Return the (X, Y) coordinate for the center point of the cell that contains the specified text.  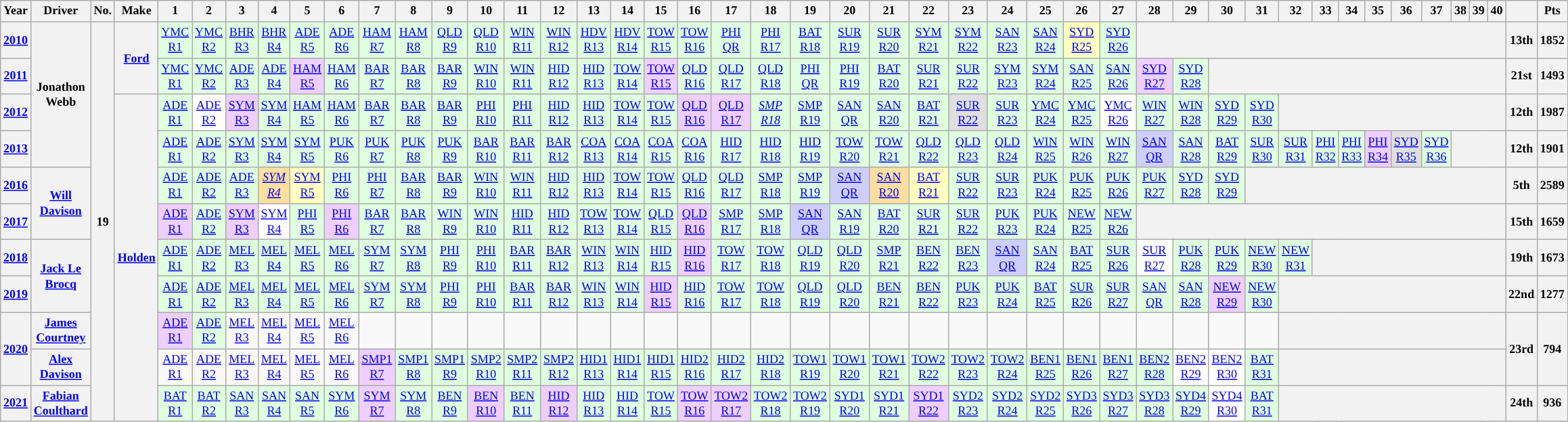
9 (450, 11)
SMP1R8 (413, 367)
12 (559, 11)
13 (593, 11)
SMP1R7 (377, 367)
5th (1521, 186)
TOW1R19 (810, 367)
21st (1521, 77)
4 (274, 11)
33 (1325, 11)
PUKR27 (1155, 186)
WINR26 (1081, 149)
QLDR24 (1007, 149)
COAR13 (593, 149)
SYD2R23 (968, 404)
TOW1R21 (889, 367)
BENR23 (968, 258)
Year (16, 11)
26 (1081, 11)
HIDR11 (522, 221)
2012 (16, 112)
1852 (1552, 40)
HIDR18 (770, 149)
2018 (16, 258)
1987 (1552, 112)
PUKR25 (1081, 186)
25 (1046, 11)
1493 (1552, 77)
SURR20 (889, 40)
28 (1155, 11)
QLDR9 (450, 40)
1 (175, 11)
BATR2 (209, 404)
SYDR26 (1118, 40)
1659 (1552, 221)
SYMR24 (1046, 77)
34 (1352, 11)
17 (731, 11)
HID2R16 (694, 367)
18 (770, 11)
PUKR8 (413, 149)
NEWR26 (1118, 221)
COAR14 (627, 149)
SYD4R29 (1191, 404)
NEWR25 (1081, 221)
Ford (137, 58)
Pts (1552, 11)
PHIR34 (1378, 149)
BENR10 (486, 404)
QLDR23 (968, 149)
ADER4 (274, 77)
30 (1227, 11)
14 (627, 11)
SYD3R26 (1081, 404)
20 (849, 11)
2019 (16, 295)
22nd (1521, 295)
BEN1R25 (1046, 367)
1673 (1552, 258)
PHIR11 (522, 112)
WINR12 (559, 40)
SMP2R12 (559, 367)
15 (661, 11)
39 (1478, 11)
23 (968, 11)
BHRR3 (242, 40)
SMPR21 (889, 258)
SYD1R22 (928, 404)
HID2R17 (731, 367)
HID1R13 (593, 367)
2017 (16, 221)
BEN2R28 (1155, 367)
TOW2R22 (928, 367)
James Courtney (61, 331)
BEN2R30 (1227, 367)
HID1R14 (627, 367)
No. (103, 11)
HAMR8 (413, 40)
23rd (1521, 348)
YMCR24 (1046, 112)
3 (242, 11)
TOW2R24 (1007, 367)
35 (1378, 11)
BATR29 (1227, 149)
27 (1118, 11)
COAR15 (661, 149)
2013 (16, 149)
22 (928, 11)
SURR19 (849, 40)
HIDR17 (731, 149)
SYDR36 (1436, 149)
QLDR15 (661, 221)
SURR30 (1262, 149)
936 (1552, 404)
SYD2R24 (1007, 404)
BARR10 (486, 149)
2021 (16, 404)
QLDR22 (928, 149)
SYDR27 (1155, 77)
BENR9 (450, 404)
HID2R18 (770, 367)
2011 (16, 77)
Will Davison (61, 203)
6 (341, 11)
HAMR7 (377, 40)
TOW2R23 (968, 367)
TOWR20 (849, 149)
YMCR25 (1081, 112)
BENR21 (889, 295)
38 (1460, 11)
Holden (137, 257)
31 (1262, 11)
SYDR25 (1081, 40)
36 (1406, 11)
13th (1521, 40)
NEWR29 (1227, 295)
21 (889, 11)
Make (137, 11)
TOW2R19 (810, 404)
SYD2R25 (1046, 404)
24 (1007, 11)
2016 (16, 186)
SMP1R9 (450, 367)
PHIR5 (307, 221)
2010 (16, 40)
TOWR13 (593, 221)
PHIR33 (1352, 149)
BATR18 (810, 40)
SANR4 (274, 404)
SYMR22 (968, 40)
11 (522, 11)
SYD1R20 (849, 404)
SYMR23 (1007, 77)
SMPR17 (731, 221)
Alex Davison (61, 367)
19th (1521, 258)
37 (1436, 11)
SANR25 (1081, 77)
BEN1R26 (1081, 367)
WINR9 (450, 221)
1901 (1552, 149)
5 (307, 11)
SYDR30 (1262, 112)
PHIR17 (770, 40)
1277 (1552, 295)
PHIR32 (1325, 149)
HIDR14 (627, 404)
BENR11 (522, 404)
PUKR28 (1191, 258)
SYD3R28 (1155, 404)
SANR5 (307, 404)
SYD4R30 (1227, 404)
Driver (61, 11)
SURR31 (1296, 149)
PUKR29 (1227, 258)
PUKR6 (341, 149)
PUKR9 (450, 149)
SYD3R27 (1118, 404)
HID1R15 (661, 367)
TOWR21 (889, 149)
Jonathon Webb (61, 95)
SANR19 (849, 221)
29 (1191, 11)
PHIR7 (377, 186)
ADER5 (307, 40)
10 (486, 11)
Fabian Coulthard (61, 404)
WINR25 (1046, 149)
TOW2R17 (731, 404)
YMCR26 (1118, 112)
ADER6 (341, 40)
SMP2R11 (522, 367)
HDVR13 (593, 40)
BEN1R27 (1118, 367)
HIDR19 (810, 149)
SANR23 (1007, 40)
SMP2R10 (486, 367)
SANR3 (242, 404)
BATR1 (175, 404)
BEN2R29 (1191, 367)
NEWR31 (1296, 258)
24th (1521, 404)
Jack Le Brocq (61, 276)
SYMR6 (341, 404)
794 (1552, 348)
2020 (16, 348)
PHIR19 (849, 77)
2589 (1552, 186)
7 (377, 11)
COAR16 (694, 149)
QLDR18 (770, 77)
PUKR7 (377, 149)
SYDR35 (1406, 149)
HDVR14 (627, 40)
SANR26 (1118, 77)
15th (1521, 221)
TOW1R20 (849, 367)
BHRR4 (274, 40)
PUKR26 (1118, 186)
16 (694, 11)
2 (209, 11)
32 (1296, 11)
WINR28 (1191, 112)
40 (1497, 11)
SYD1R21 (889, 404)
QLDR10 (486, 40)
8 (413, 11)
SYMR21 (928, 40)
TOW2R18 (770, 404)
